Determine the [X, Y] coordinate at the center of the cell enclosing the given text.  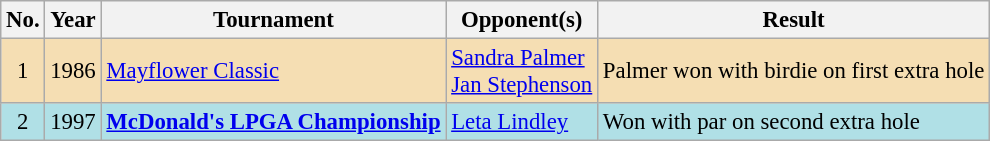
Tournament [274, 20]
Mayflower Classic [274, 72]
Leta Lindley [522, 122]
Won with par on second extra hole [794, 122]
Year [73, 20]
McDonald's LPGA Championship [274, 122]
Result [794, 20]
1986 [73, 72]
1997 [73, 122]
Palmer won with birdie on first extra hole [794, 72]
Sandra Palmer Jan Stephenson [522, 72]
No. [23, 20]
1 [23, 72]
Opponent(s) [522, 20]
2 [23, 122]
